Find where the given text appears and provide that cell's center as [X, Y] coordinate. 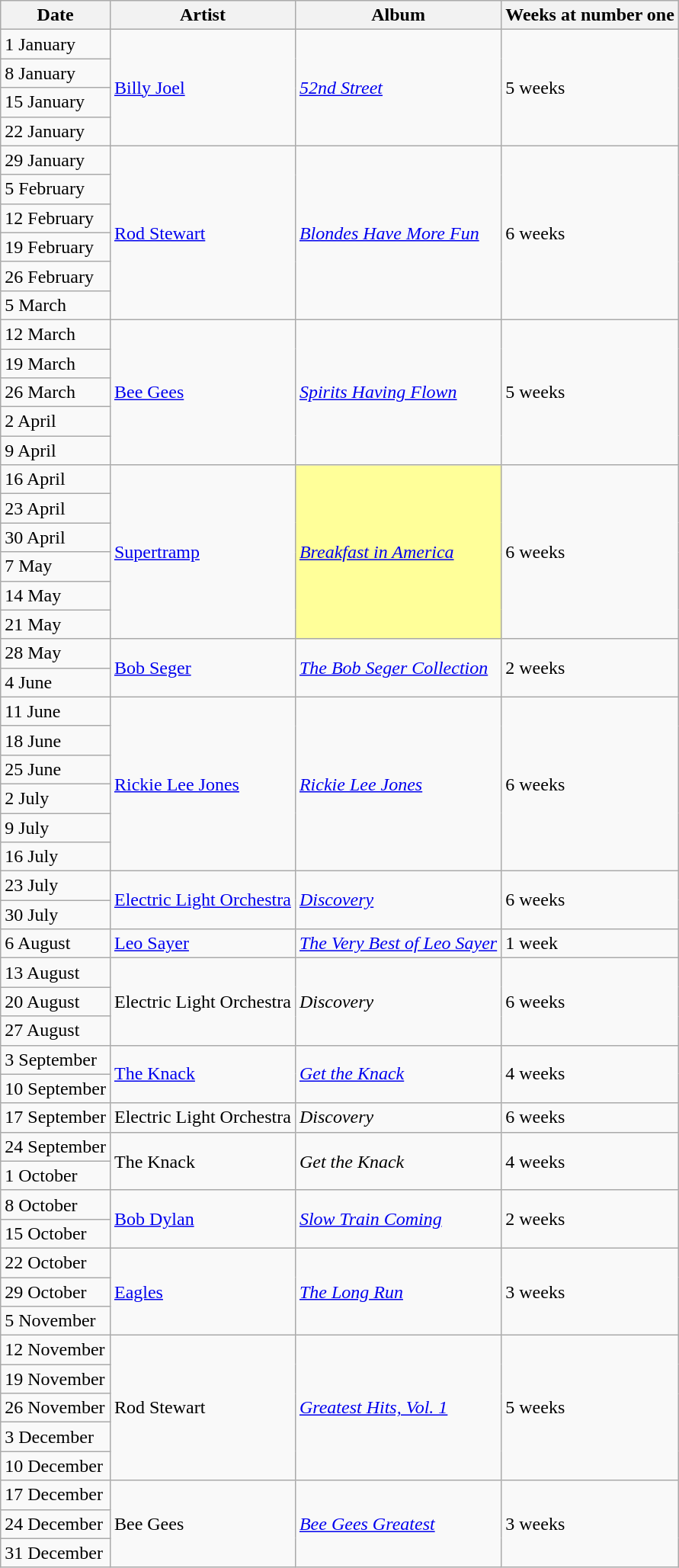
7 May [56, 566]
Slow Train Coming [398, 1219]
5 February [56, 189]
28 May [56, 653]
24 December [56, 1524]
5 March [56, 305]
Bee Gees Greatest [398, 1524]
Billy Joel [203, 88]
Breakfast in America [398, 552]
8 October [56, 1204]
9 July [56, 827]
21 May [56, 624]
1 January [56, 44]
Date [56, 15]
26 March [56, 393]
1 week [590, 944]
11 June [56, 711]
22 January [56, 131]
Blondes Have More Fun [398, 232]
Supertramp [203, 552]
2 July [56, 798]
24 September [56, 1146]
20 August [56, 1002]
3 December [56, 1437]
17 September [56, 1117]
22 October [56, 1262]
29 January [56, 160]
5 November [56, 1321]
The Long Run [398, 1291]
4 June [56, 682]
19 February [56, 247]
Spirits Having Flown [398, 392]
Bob Dylan [203, 1219]
Weeks at number one [590, 15]
The Bob Seger Collection [398, 668]
2 April [56, 422]
19 November [56, 1379]
10 December [56, 1466]
19 March [56, 364]
Eagles [203, 1291]
16 April [56, 479]
Album [398, 15]
8 January [56, 73]
26 February [56, 276]
31 December [56, 1553]
12 February [56, 218]
26 November [56, 1408]
17 December [56, 1495]
12 November [56, 1350]
27 August [56, 1031]
12 March [56, 334]
Bob Seger [203, 668]
25 June [56, 769]
52nd Street [398, 88]
Greatest Hits, Vol. 1 [398, 1408]
9 April [56, 451]
29 October [56, 1292]
16 July [56, 857]
30 July [56, 915]
6 August [56, 944]
Artist [203, 15]
3 September [56, 1060]
15 October [56, 1233]
23 July [56, 886]
13 August [56, 973]
14 May [56, 595]
The Very Best of Leo Sayer [398, 944]
1 October [56, 1175]
18 June [56, 740]
23 April [56, 508]
10 September [56, 1089]
Leo Sayer [203, 944]
15 January [56, 102]
30 April [56, 537]
